Detect which cell encompasses the target text, then output its (x, y) center coordinate. 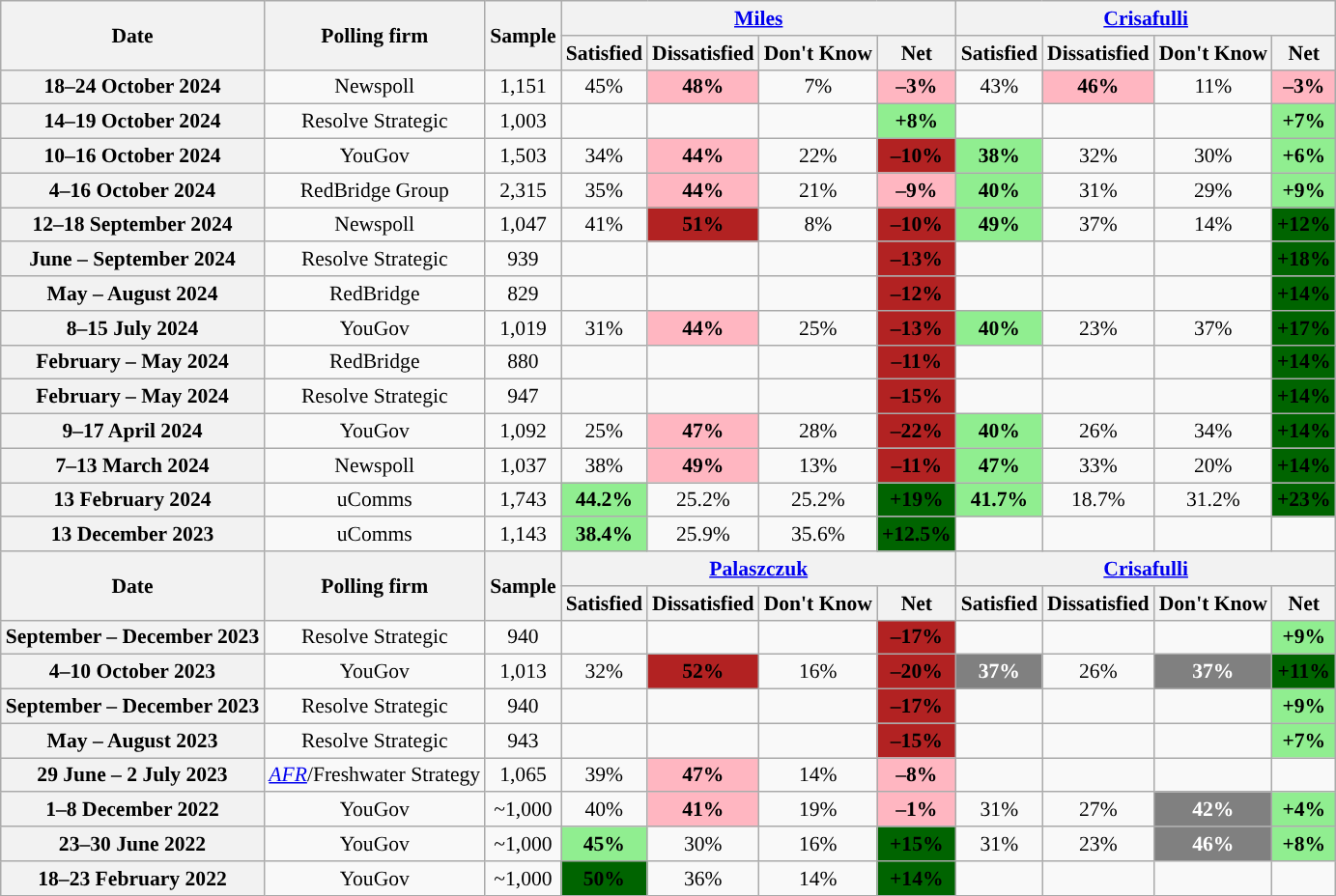
–20% (917, 672)
36% (703, 879)
1,003 (523, 122)
28% (818, 432)
880 (523, 362)
35% (605, 190)
7–13 March 2024 (133, 465)
1,503 (523, 156)
+18% (1304, 260)
+4% (1304, 810)
–1% (917, 810)
2,315 (523, 190)
18.7% (1098, 500)
1,047 (523, 225)
+12.5% (917, 535)
13 February 2024 (133, 500)
43% (999, 87)
12–18 September 2024 (133, 225)
21% (818, 190)
4–16 October 2024 (133, 190)
+23% (1304, 500)
31.2% (1213, 500)
29% (1213, 190)
19% (818, 810)
+19% (917, 500)
1,743 (523, 500)
39% (605, 775)
May – August 2023 (133, 741)
9–17 April 2024 (133, 432)
23–30 June 2022 (133, 844)
Miles (759, 18)
RedBridge Group (375, 190)
+15% (917, 844)
4–10 October 2023 (133, 672)
7% (818, 87)
10–16 October 2024 (133, 156)
41.7% (999, 500)
8–15 July 2024 (133, 328)
1,065 (523, 775)
May – August 2024 (133, 294)
18–24 October 2024 (133, 87)
38.4% (605, 535)
42% (1213, 810)
1,019 (523, 328)
AFR/Freshwater Strategy (375, 775)
829 (523, 294)
27% (1098, 810)
50% (605, 879)
48% (703, 87)
+17% (1304, 328)
943 (523, 741)
35.6% (818, 535)
51% (703, 225)
939 (523, 260)
22% (818, 156)
29 June – 2 July 2023 (133, 775)
1,151 (523, 87)
1,037 (523, 465)
25.9% (703, 535)
8% (818, 225)
11% (1213, 87)
Palaszczuk (759, 569)
1,092 (523, 432)
+6% (1304, 156)
14–19 October 2024 (133, 122)
13% (818, 465)
+11% (1304, 672)
–12% (917, 294)
–8% (917, 775)
18–23 February 2022 (133, 879)
44.2% (605, 500)
1,013 (523, 672)
20% (1213, 465)
13 December 2023 (133, 535)
June – September 2024 (133, 260)
+12% (1304, 225)
1–8 December 2022 (133, 810)
–22% (917, 432)
33% (1098, 465)
947 (523, 397)
52% (703, 672)
–9% (917, 190)
1,143 (523, 535)
